Detect which cell encompasses the target text, then output its (x, y) center coordinate. 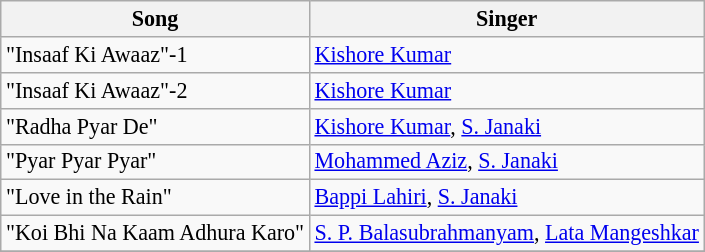
"Radha Pyar De" (156, 126)
Singer (506, 18)
"Love in the Rain" (156, 198)
"Insaaf Ki Awaaz"-2 (156, 90)
Bappi Lahiri, S. Janaki (506, 198)
Song (156, 18)
"Insaaf Ki Awaaz"-1 (156, 54)
Kishore Kumar, S. Janaki (506, 126)
"Pyar Pyar Pyar" (156, 162)
S. P. Balasubrahmanyam, Lata Mangeshkar (506, 233)
"Koi Bhi Na Kaam Adhura Karo" (156, 233)
Mohammed Aziz, S. Janaki (506, 162)
